Output the [x, y] coordinate of the center of the cell containing the given text.  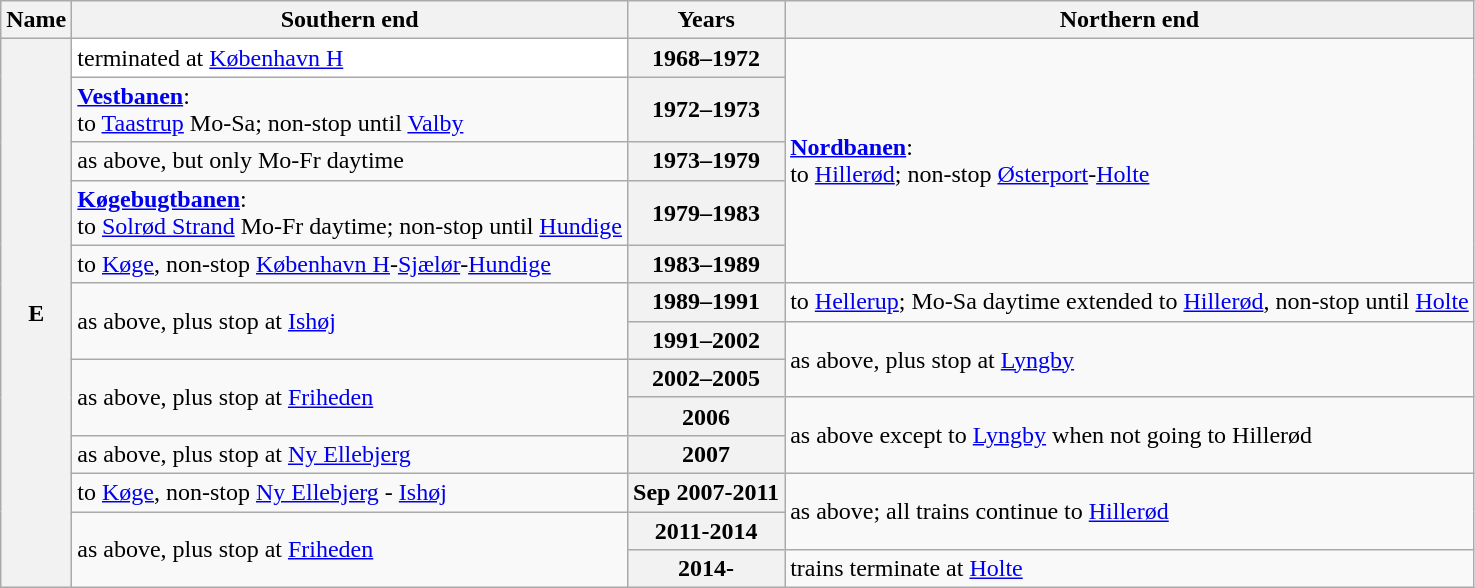
Køgebugtbanen: to Solrød Strand Mo-Fr daytime; non-stop until Hundige [350, 212]
1979–1983 [706, 212]
Southern end [350, 20]
Vestbanen: to Taastrup Mo-Sa; non-stop until Valby [350, 110]
1972–1973 [706, 110]
1968–1972 [706, 58]
1989–1991 [706, 302]
terminated at København H [350, 58]
E [36, 314]
2007 [706, 454]
to Hellerup; Mo-Sa daytime extended to Hillerød, non-stop until Holte [1130, 302]
as above, but only Mo-Fr daytime [350, 161]
2006 [706, 416]
as above except to Lyngby when not going to Hillerød [1130, 435]
Nordbanen: to Hillerød; non-stop Østerport-Holte [1130, 161]
Name [36, 20]
trains terminate at Holte [1130, 569]
to Køge, non-stop København H-Sjælør-Hundige [350, 264]
2002–2005 [706, 378]
as above, plus stop at Ishøj [350, 321]
1983–1989 [706, 264]
as above; all trains continue to Hillerød [1130, 511]
as above, plus stop at Lyngby [1130, 359]
Years [706, 20]
1973–1979 [706, 161]
as above, plus stop at Ny Ellebjerg [350, 454]
Sep 2007-2011 [706, 492]
2011-2014 [706, 531]
to Køge, non-stop Ny Ellebjerg - Ishøj [350, 492]
1991–2002 [706, 340]
2014- [706, 569]
Northern end [1130, 20]
